For the text-containing cell, return its midpoint in [x, y] coordinate format. 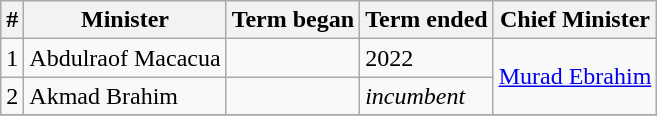
Term ended [427, 20]
2 [12, 96]
2022 [427, 58]
1 [12, 58]
Chief Minister [575, 20]
Murad Ebrahim [575, 77]
Term began [293, 20]
Akmad Brahim [125, 96]
Abdulraof Macacua [125, 58]
incumbent [427, 96]
# [12, 20]
Minister [125, 20]
